Determine the (x, y) coordinate at the center of the cell enclosing the given text.  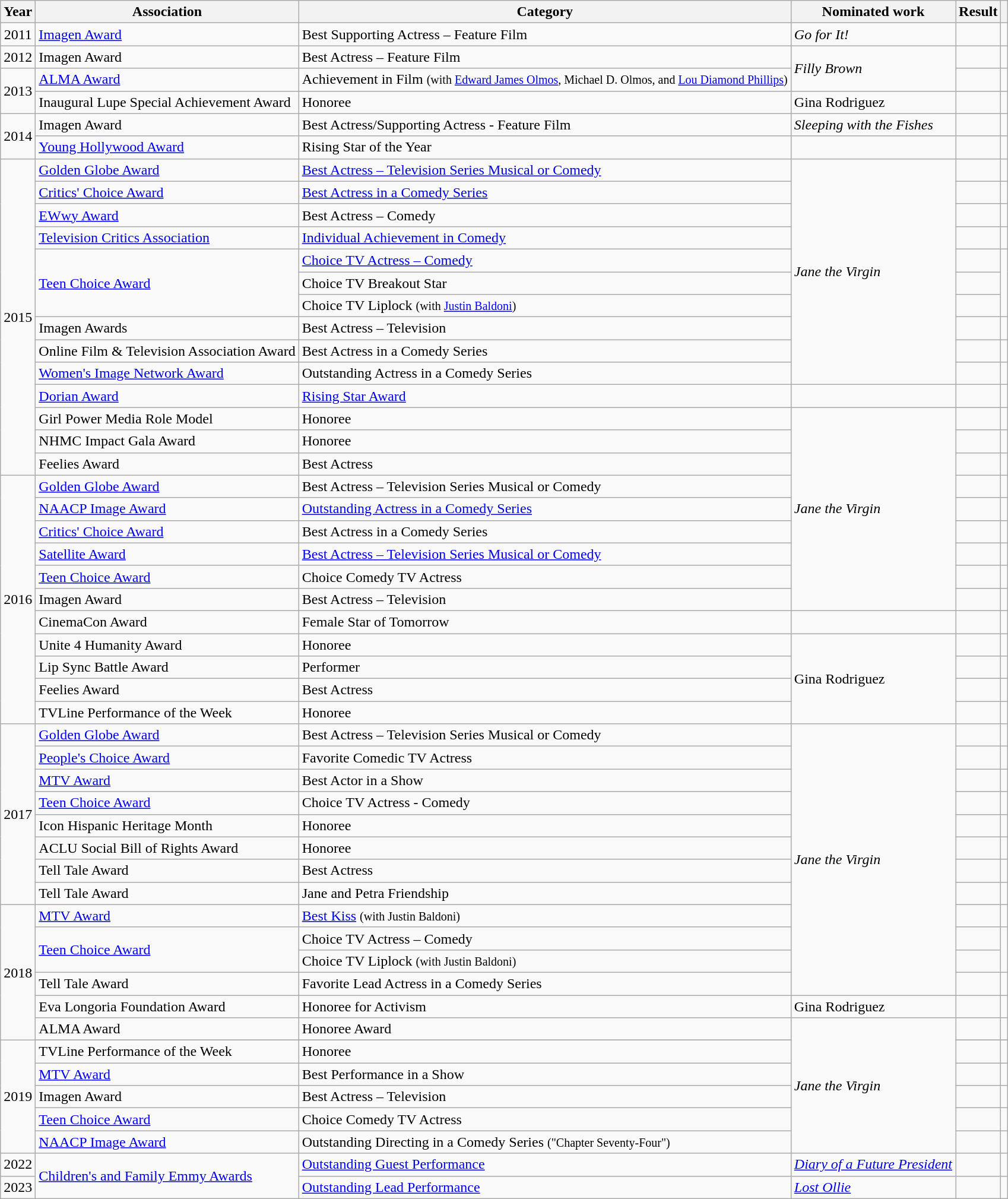
Filly Brown (873, 68)
Honoree for Activism (545, 1007)
Category (545, 12)
Television Critics Association (167, 238)
2012 (18, 57)
Choice TV Breakout Star (545, 283)
2018 (18, 972)
2014 (18, 136)
2016 (18, 600)
Best Actress – Feature Film (545, 57)
Best Actor in a Show (545, 780)
Jane and Petra Friendship (545, 893)
Nominated work (873, 12)
Rising Star of the Year (545, 147)
EWwy Award (167, 215)
Unite 4 Humanity Award (167, 644)
Sleeping with the Fishes (873, 125)
Best Performance in a Show (545, 1074)
CinemaCon Award (167, 622)
Diary of a Future President (873, 1165)
2013 (18, 91)
Outstanding Lead Performance (545, 1187)
Icon Hispanic Heritage Month (167, 825)
Honoree Award (545, 1029)
Best Actress/Supporting Actress - Feature Film (545, 125)
ACLU Social Bill of Rights Award (167, 848)
Imagen Awards (167, 328)
2019 (18, 1097)
Performer (545, 667)
Best Kiss (with Justin Baldoni) (545, 916)
Favorite Lead Actress in a Comedy Series (545, 983)
Rising Star Award (545, 396)
Outstanding Guest Performance (545, 1165)
Female Star of Tomorrow (545, 622)
Association (167, 12)
Satellite Award (167, 554)
Best Actress – Comedy (545, 215)
Lost Ollie (873, 1187)
2015 (18, 317)
Go for It! (873, 34)
Individual Achievement in Comedy (545, 238)
Result (978, 12)
Best Supporting Actress – Feature Film (545, 34)
Dorian Award (167, 396)
2011 (18, 34)
Choice TV Actress - Comedy (545, 803)
People's Choice Award (167, 758)
Lip Sync Battle Award (167, 667)
Achievement in Film (with Edward James Olmos, Michael D. Olmos, and Lou Diamond Phillips) (545, 80)
Outstanding Directing in a Comedy Series ("Chapter Seventy-Four") (545, 1142)
2023 (18, 1187)
2017 (18, 814)
Young Hollywood Award (167, 147)
Favorite Comedic TV Actress (545, 758)
Online Film & Television Association Award (167, 351)
Children's and Family Emmy Awards (167, 1176)
Women's Image Network Award (167, 374)
NHMC Impact Gala Award (167, 441)
2022 (18, 1165)
Inaugural Lupe Special Achievement Award (167, 102)
Eva Longoria Foundation Award (167, 1007)
Year (18, 12)
Girl Power Media Role Model (167, 419)
